Provide the (x, y) coordinate of the cell's center where the given text is located.  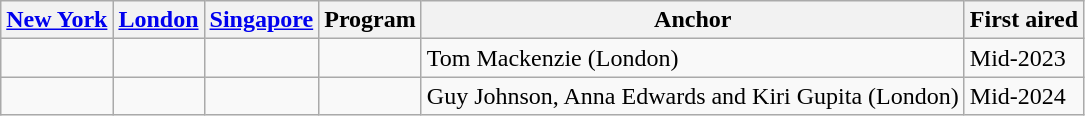
Mid-2024 (1024, 96)
New York (57, 20)
Tom Mackenzie (London) (692, 58)
First aired (1024, 20)
Anchor (692, 20)
London (158, 20)
Program (370, 20)
Mid-2023 (1024, 58)
Guy Johnson, Anna Edwards and Kiri Gupita (London) (692, 96)
Singapore (262, 20)
